From the cell containing the given text, extract its center point as (X, Y) coordinate. 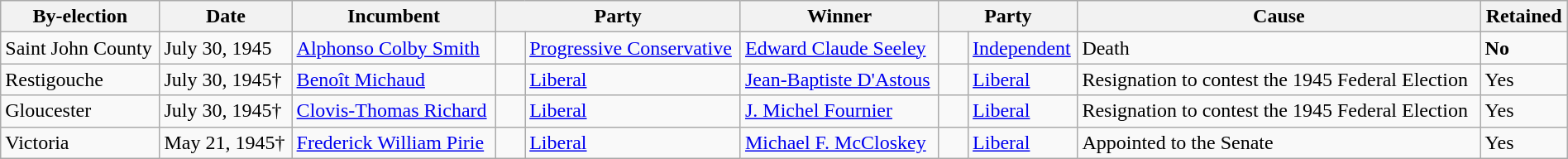
Michael F. McCloskey (839, 142)
Retained (1523, 17)
Gloucester (80, 111)
Victoria (80, 142)
May 21, 1945† (226, 142)
J. Michel Fournier (839, 111)
Date (226, 17)
Incumbent (394, 17)
Edward Claude Seeley (839, 48)
Appointed to the Senate (1279, 142)
Cause (1279, 17)
Frederick William Pirie (394, 142)
July 30, 1945 (226, 48)
Clovis-Thomas Richard (394, 111)
Progressive Conservative (633, 48)
Benoît Michaud (394, 79)
Alphonso Colby Smith (394, 48)
Saint John County (80, 48)
Restigouche (80, 79)
Independent (1023, 48)
Jean-Baptiste D'Astous (839, 79)
Winner (839, 17)
No (1523, 48)
By-election (80, 17)
Death (1279, 48)
